Determine the (X, Y) coordinate at the center of the cell enclosing the given text.  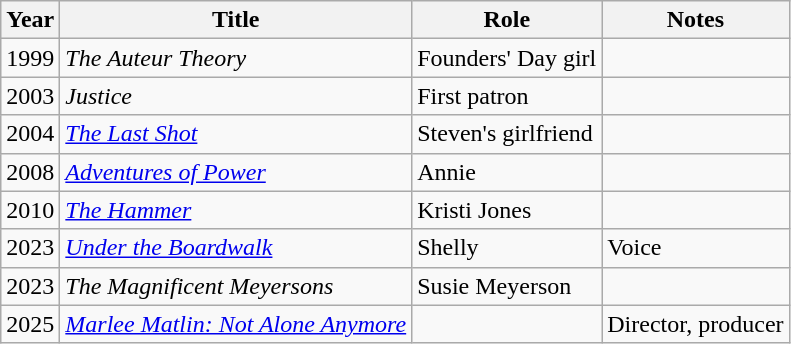
2008 (30, 172)
The Last Shot (236, 134)
First patron (507, 96)
Steven's girlfriend (507, 134)
Marlee Matlin: Not Alone Anymore (236, 324)
Year (30, 20)
Under the Boardwalk (236, 248)
Title (236, 20)
Shelly (507, 248)
Founders' Day girl (507, 58)
The Magnificent Meyersons (236, 286)
Director, producer (696, 324)
Adventures of Power (236, 172)
Voice (696, 248)
Kristi Jones (507, 210)
2003 (30, 96)
The Hammer (236, 210)
The Auteur Theory (236, 58)
Annie (507, 172)
1999 (30, 58)
Justice (236, 96)
2025 (30, 324)
Notes (696, 20)
Susie Meyerson (507, 286)
Role (507, 20)
2010 (30, 210)
2004 (30, 134)
